Find where the given text appears and provide that cell's center as (x, y) coordinate. 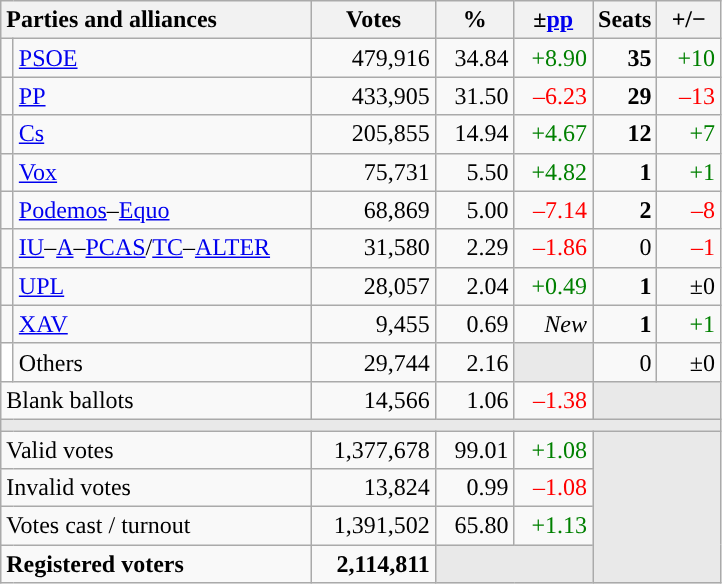
Blank ballots (156, 400)
Invalid votes (156, 488)
+0.49 (554, 286)
1,377,678 (374, 449)
65.80 (474, 526)
433,905 (374, 96)
XAV (162, 324)
0.99 (474, 488)
205,855 (374, 134)
Podemos–Equo (162, 210)
29 (624, 96)
2.16 (474, 362)
% (474, 20)
Registered voters (156, 564)
12 (624, 134)
0.69 (474, 324)
New (554, 324)
+1.08 (554, 449)
31.50 (474, 96)
+4.82 (554, 172)
+/− (689, 20)
Votes cast / turnout (156, 526)
–7.14 (554, 210)
IU–A–PCAS/TC–ALTER (162, 248)
+1.13 (554, 526)
Cs (162, 134)
+8.90 (554, 58)
–1.08 (554, 488)
Others (162, 362)
+4.67 (554, 134)
99.01 (474, 449)
2.29 (474, 248)
–8 (689, 210)
35 (624, 58)
14.94 (474, 134)
UPL (162, 286)
9,455 (374, 324)
–6.23 (554, 96)
Parties and alliances (156, 20)
479,916 (374, 58)
2.04 (474, 286)
28,057 (374, 286)
75,731 (374, 172)
34.84 (474, 58)
PSOE (162, 58)
–1 (689, 248)
Valid votes (156, 449)
+7 (689, 134)
–1.38 (554, 400)
–1.86 (554, 248)
2,114,811 (374, 564)
31,580 (374, 248)
29,744 (374, 362)
68,869 (374, 210)
Votes (374, 20)
5.50 (474, 172)
13,824 (374, 488)
2 (624, 210)
PP (162, 96)
1,391,502 (374, 526)
–13 (689, 96)
+10 (689, 58)
Seats (624, 20)
14,566 (374, 400)
5.00 (474, 210)
Vox (162, 172)
1.06 (474, 400)
±pp (554, 20)
